From the cell containing the given text, extract its center point as (x, y) coordinate. 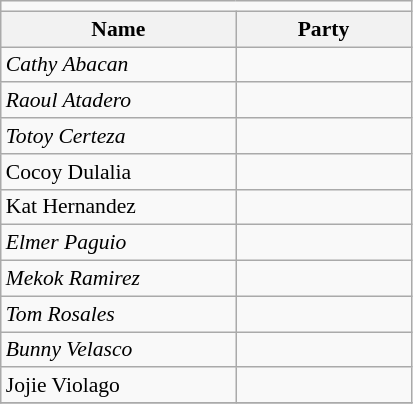
Elmer Paguio (118, 243)
Name (118, 29)
Party (324, 29)
Totoy Certeza (118, 136)
Raoul Atadero (118, 101)
Tom Rosales (118, 314)
Cocoy Dulalia (118, 172)
Cathy Abacan (118, 65)
Kat Hernandez (118, 207)
Bunny Velasco (118, 350)
Mekok Ramirez (118, 279)
Jojie Violago (118, 386)
